Extract the (X, Y) coordinate from the center of the cell holding the provided text.  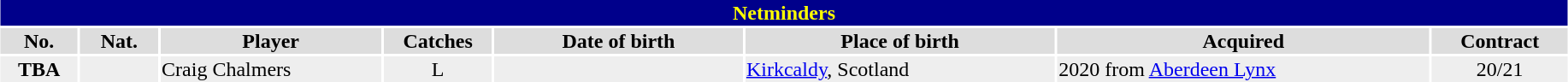
Acquired (1243, 41)
L (438, 69)
Catches (438, 41)
20/21 (1500, 69)
Date of birth (618, 41)
2020 from Aberdeen Lynx (1243, 69)
Kirkcaldy, Scotland (899, 69)
Nat. (120, 41)
Player (271, 41)
Place of birth (899, 41)
TBA (39, 69)
Netminders (783, 13)
Contract (1500, 41)
No. (39, 41)
Craig Chalmers (271, 69)
